Pinpoint the cell where the given text exists, returning its [X, Y] midpoint coordinate. 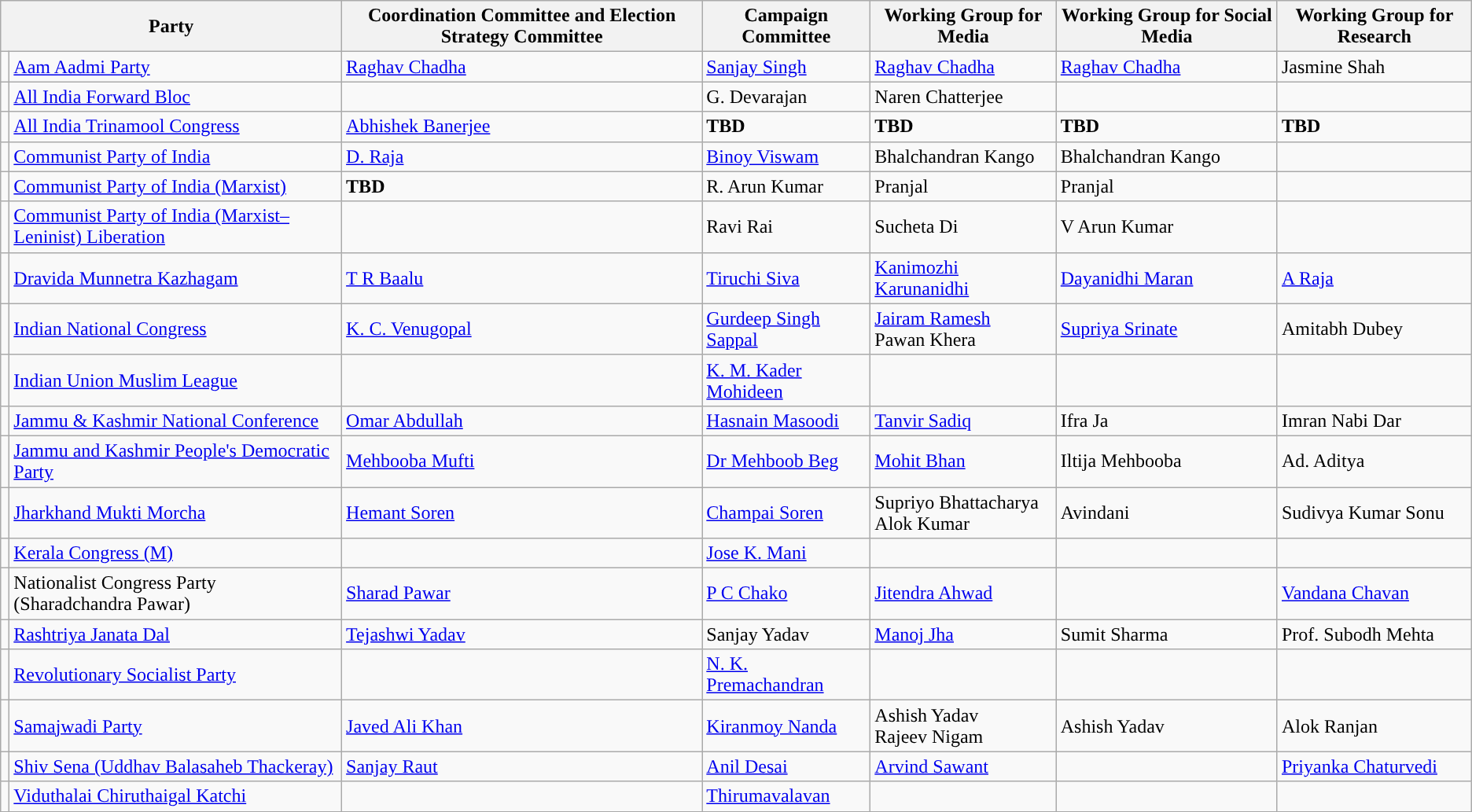
N. K. Premachandran [786, 674]
Ashish Yadav Rajeev Nigam [963, 726]
K. C. Venugopal [522, 329]
Dayanidhi Maran [1167, 278]
Ifra Ja [1167, 421]
Sanjay Raut [522, 766]
Nationalist Congress Party (Sharadchandra Pawar) [176, 594]
Party [171, 27]
Vandana Chavan [1374, 594]
Gurdeep Singh Sappal [786, 329]
Jairam Ramesh Pawan Khera [963, 329]
Samajwadi Party [176, 726]
Campaign Committee [786, 27]
Kanimozhi Karunanidhi [963, 278]
D. Raja [522, 156]
Sudivya Kumar Sonu [1374, 513]
V Arun Kumar [1167, 226]
Communist Party of India [176, 156]
Rashtriya Janata Dal [176, 634]
Sanjay Singh [786, 67]
Dr Mehboob Beg [786, 461]
Imran Nabi Dar [1374, 421]
All India Trinamool Congress [176, 127]
Indian Union Muslim League [176, 380]
Viduthalai Chiruthaigal Katchi [176, 796]
Naren Chatterjee [963, 97]
Working Group for Research [1374, 27]
Sumit Sharma [1167, 634]
Jammu and Kashmir People's Democratic Party [176, 461]
G. Devarajan [786, 97]
Coordination Committee and Election Strategy Committee [522, 27]
Communist Party of India (Marxist) [176, 186]
Supriyo Bhattacharya Alok Kumar [963, 513]
Thirumavalavan [786, 796]
Revolutionary Socialist Party [176, 674]
A Raja [1374, 278]
Mohit Bhan [963, 461]
Supriya Srinate [1167, 329]
Tejashwi Yadav [522, 634]
Dravida Munnetra Kazhagam [176, 278]
Alok Ranjan [1374, 726]
Ravi Rai [786, 226]
Javed Ali Khan [522, 726]
Kiranmoy Nanda [786, 726]
Aam Aadmi Party [176, 67]
All India Forward Bloc [176, 97]
Working Group for Media [963, 27]
Ashish Yadav [1167, 726]
Sanjay Yadav [786, 634]
Jose K. Mani [786, 553]
Champai Soren [786, 513]
Prof. Subodh Mehta [1374, 634]
Sharad Pawar [522, 594]
K. M. Kader Mohideen [786, 380]
Tanvir Sadiq [963, 421]
Abhishek Banerjee [522, 127]
Hasnain Masoodi [786, 421]
Iltija Mehbooba [1167, 461]
T R Baalu [522, 278]
Jitendra Ahwad [963, 594]
Shiv Sena (Uddhav Balasaheb Thackeray) [176, 766]
Priyanka Chaturvedi [1374, 766]
Ad. Aditya [1374, 461]
Communist Party of India (Marxist–Leninist) Liberation [176, 226]
Mehbooba Mufti [522, 461]
Indian National Congress [176, 329]
Arvind Sawant [963, 766]
Manoj Jha [963, 634]
Hemant Soren [522, 513]
Avindani [1167, 513]
P C Chako [786, 594]
Jharkhand Mukti Morcha [176, 513]
R. Arun Kumar [786, 186]
Kerala Congress (M) [176, 553]
Binoy Viswam [786, 156]
Tiruchi Siva [786, 278]
Amitabh Dubey [1374, 329]
Jasmine Shah [1374, 67]
Sucheta Di [963, 226]
Anil Desai [786, 766]
Omar Abdullah [522, 421]
Jammu & Kashmir National Conference [176, 421]
Working Group for Social Media [1167, 27]
